Locate the cell with the specified text and output its [x, y] center coordinate. 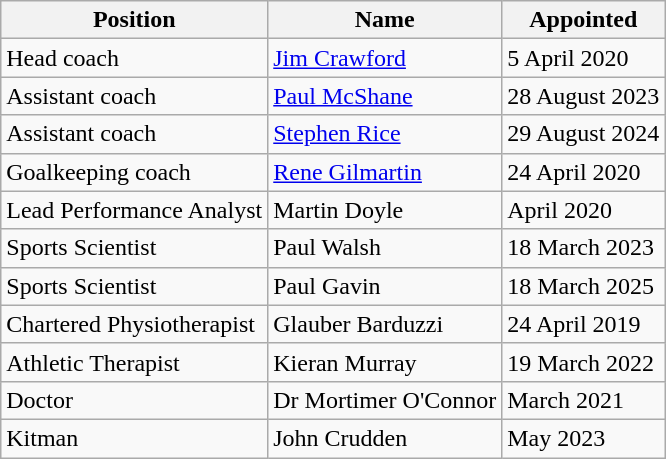
Lead Performance Analyst [134, 210]
28 August 2023 [584, 96]
Appointed [584, 20]
19 March 2022 [584, 362]
24 April 2020 [584, 172]
Rene Gilmartin [385, 172]
Chartered Physiotherapist [134, 324]
Name [385, 20]
5 April 2020 [584, 58]
John Crudden [385, 438]
Paul Walsh [385, 248]
Paul McShane [385, 96]
Doctor [134, 400]
24 April 2019 [584, 324]
Head coach [134, 58]
March 2021 [584, 400]
Jim Crawford [385, 58]
Stephen Rice [385, 134]
18 March 2025 [584, 286]
Martin Doyle [385, 210]
29 August 2024 [584, 134]
May 2023 [584, 438]
Kieran Murray [385, 362]
Paul Gavin [385, 286]
Goalkeeping coach [134, 172]
Kitman [134, 438]
18 March 2023 [584, 248]
April 2020 [584, 210]
Athletic Therapist [134, 362]
Glauber Barduzzi [385, 324]
Dr Mortimer O'Connor [385, 400]
Position [134, 20]
